Extract the [x, y] coordinate from the center of the cell holding the provided text.  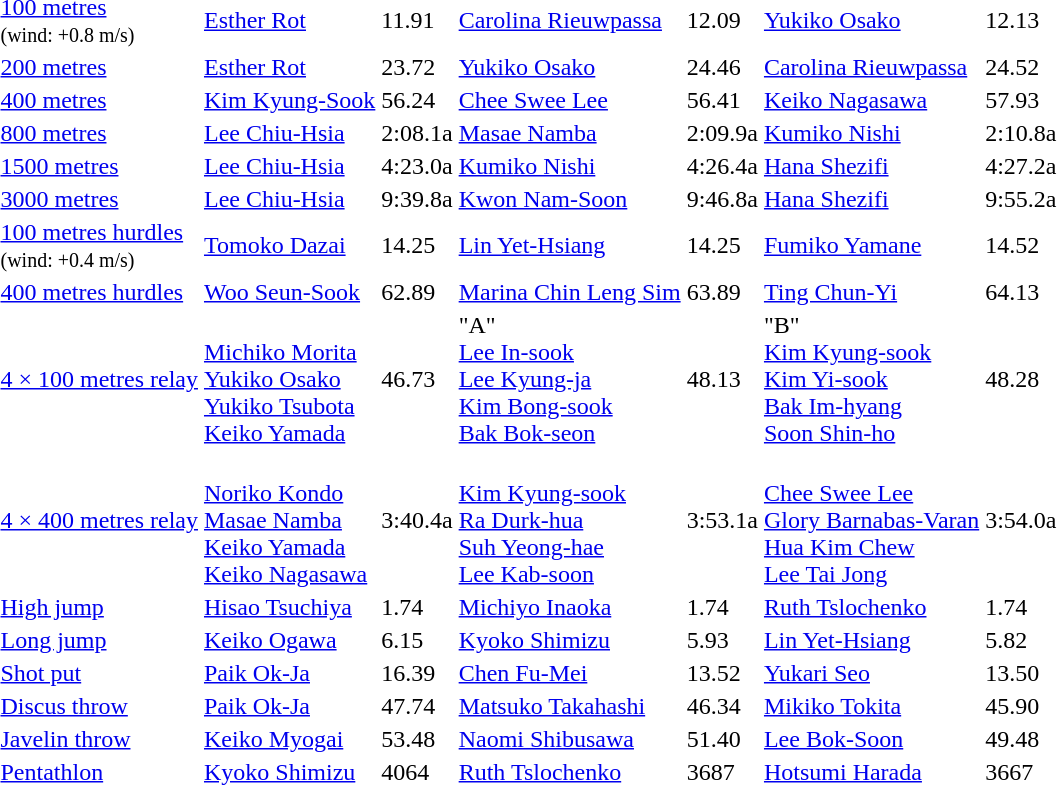
Kyoko Shimizu [570, 640]
Naomi Shibusawa [570, 739]
9:46.8a [722, 199]
24.46 [722, 67]
62.89 [417, 292]
48.13 [722, 379]
Yukiko Osako [570, 67]
Kim Kyung-sookRa Durk-huaSuh Yeong-haeLee Kab-soon [570, 520]
Chee Swee LeeGlory Barnabas-VaranHua Kim ChewLee Tai Jong [871, 520]
Kim Kyung-Sook [289, 100]
Matsuko Takahashi [570, 706]
Esther Rot [289, 67]
Mikiko Tokita [871, 706]
Woo Seun-Sook [289, 292]
Yukari Seo [871, 673]
"B"Kim Kyung-sookKim Yi-sookBak Im-hyangSoon Shin-ho [871, 379]
3:40.4a [417, 520]
13.52 [722, 673]
47.74 [417, 706]
Noriko KondoMasae NambaKeiko YamadaKeiko Nagasawa [289, 520]
Keiko Nagasawa [871, 100]
Michiko MoritaYukiko OsakoYukiko TsubotaKeiko Yamada [289, 379]
46.73 [417, 379]
Keiko Myogai [289, 739]
Kwon Nam-Soon [570, 199]
Chen Fu-Mei [570, 673]
2:08.1a [417, 133]
Ruth Tslochenko [871, 607]
Ting Chun-Yi [871, 292]
Michiyo Inaoka [570, 607]
Marina Chin Leng Sim [570, 292]
Fumiko Yamane [871, 246]
Lee Bok-Soon [871, 739]
4:23.0a [417, 166]
3:53.1a [722, 520]
4:26.4a [722, 166]
Tomoko Dazai [289, 246]
9:39.8a [417, 199]
Keiko Ogawa [289, 640]
Hisao Tsuchiya [289, 607]
51.40 [722, 739]
Masae Namba [570, 133]
63.89 [722, 292]
56.41 [722, 100]
Carolina Rieuwpassa [871, 67]
46.34 [722, 706]
53.48 [417, 739]
2:09.9a [722, 133]
5.93 [722, 640]
6.15 [417, 640]
16.39 [417, 673]
Chee Swee Lee [570, 100]
56.24 [417, 100]
23.72 [417, 67]
"A"Lee In-sookLee Kyung-jaKim Bong-sookBak Bok-seon [570, 379]
